For the text-containing cell, return its midpoint in (X, Y) coordinate format. 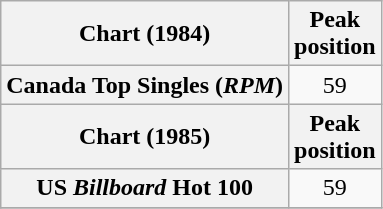
Chart (1984) (145, 34)
US Billboard Hot 100 (145, 188)
Canada Top Singles (RPM) (145, 85)
Chart (1985) (145, 136)
